Scan for the cell matching the given text and deliver its [x, y] coordinate at center. 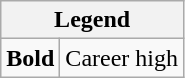
Legend [92, 20]
Career high [122, 58]
Bold [30, 58]
